Find where the given text appears and provide that cell's center as [x, y] coordinate. 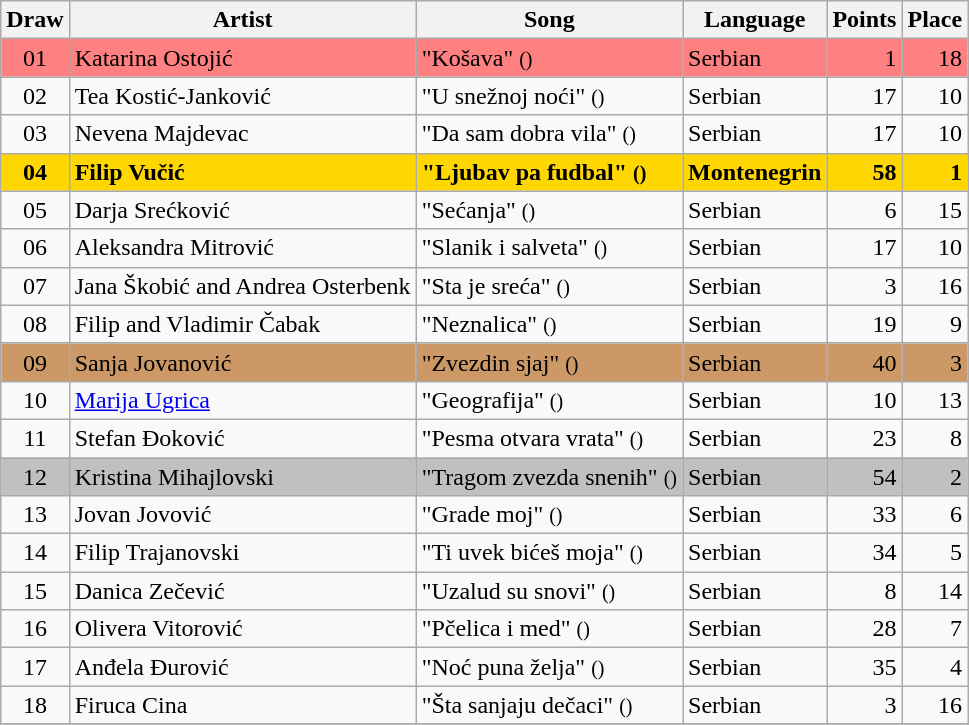
"Sećanja" () [549, 210]
03 [35, 134]
54 [864, 477]
"Neznalica" () [549, 324]
12 [35, 477]
Artist [242, 20]
"Šta sanjaju dečaci" () [549, 705]
Sanja Jovanović [242, 362]
9 [935, 324]
Danica Zečević [242, 591]
40 [864, 362]
"Uzalud su snovi" () [549, 591]
Jana Škobić and Andrea Osterbenk [242, 286]
Stefan Đoković [242, 438]
"Ti uvek bićeš moja" () [549, 553]
Tea Kostić-Janković [242, 96]
Montenegrin [754, 172]
34 [864, 553]
4 [935, 667]
Filip and Vladimir Čabak [242, 324]
Filip Vučić [242, 172]
Darja Srećković [242, 210]
"Noć puna želja" () [549, 667]
11 [35, 438]
"Grade moj" () [549, 515]
Jovan Jovović [242, 515]
Place [935, 20]
Katarina Ostojić [242, 58]
Aleksandra Mitrović [242, 248]
01 [35, 58]
"Ljubav pa fudbal" () [549, 172]
07 [35, 286]
05 [35, 210]
Firuca Cina [242, 705]
"Pčelica i med" () [549, 629]
35 [864, 667]
"Slanik i salveta" () [549, 248]
Filip Trajanovski [242, 553]
08 [35, 324]
"U snežnoj noći" () [549, 96]
Language [754, 20]
28 [864, 629]
Marija Ugrica [242, 400]
"Košava" () [549, 58]
02 [35, 96]
23 [864, 438]
04 [35, 172]
Anđela Đurović [242, 667]
58 [864, 172]
"Zvezdin sjaj" () [549, 362]
Points [864, 20]
Olivera Vitorović [242, 629]
09 [35, 362]
"Pesma otvara vrata" () [549, 438]
Kristina Mihajlovski [242, 477]
33 [864, 515]
2 [935, 477]
"Sta je sreća" () [549, 286]
Nevena Majdevac [242, 134]
"Tragom zvezda snenih" () [549, 477]
06 [35, 248]
19 [864, 324]
5 [935, 553]
Song [549, 20]
"Geografija" () [549, 400]
7 [935, 629]
"Da sam dobra vila" () [549, 134]
Draw [35, 20]
